Identify which cell holds the provided text, then report its [X, Y] central coordinate. 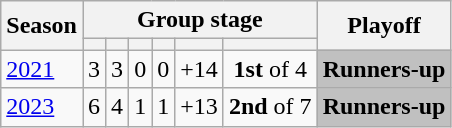
Season [42, 26]
+13 [200, 107]
1st of 4 [270, 69]
Playoff [384, 26]
2021 [42, 69]
+14 [200, 69]
6 [94, 107]
Group stage [200, 20]
4 [118, 107]
2023 [42, 107]
2nd of 7 [270, 107]
